Search for the cell housing the specified text and yield its (x, y) center coordinate. 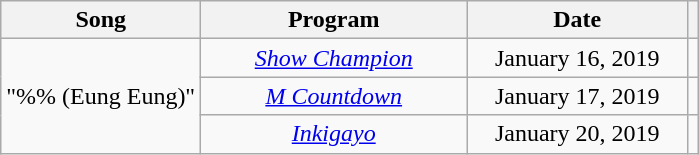
Program (334, 20)
Date (578, 20)
Inkigayo (334, 134)
"%% (Eung Eung)" (101, 96)
M Countdown (334, 96)
January 16, 2019 (578, 58)
Show Champion (334, 58)
January 20, 2019 (578, 134)
January 17, 2019 (578, 96)
Song (101, 20)
